From the cell containing the given text, extract its center point as (x, y) coordinate. 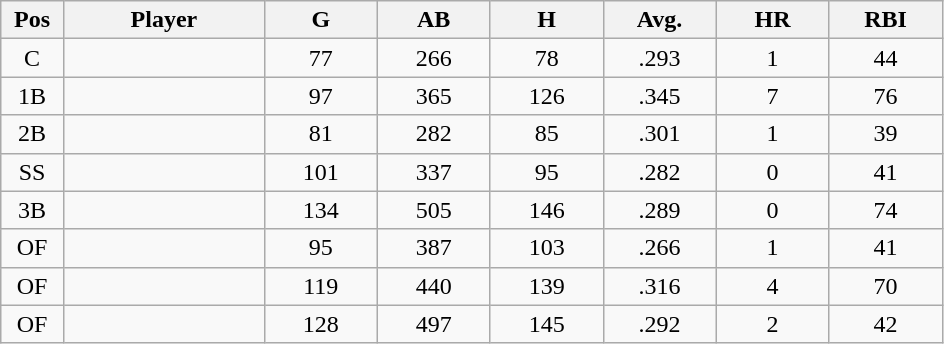
81 (320, 134)
2 (772, 324)
.293 (660, 58)
497 (434, 324)
101 (320, 172)
266 (434, 58)
119 (320, 286)
3B (32, 210)
4 (772, 286)
HR (772, 20)
103 (546, 248)
42 (886, 324)
70 (886, 286)
146 (546, 210)
44 (886, 58)
.292 (660, 324)
365 (434, 96)
85 (546, 134)
74 (886, 210)
139 (546, 286)
.316 (660, 286)
440 (434, 286)
7 (772, 96)
AB (434, 20)
97 (320, 96)
76 (886, 96)
.282 (660, 172)
RBI (886, 20)
505 (434, 210)
128 (320, 324)
.301 (660, 134)
134 (320, 210)
.289 (660, 210)
SS (32, 172)
282 (434, 134)
Pos (32, 20)
.345 (660, 96)
337 (434, 172)
77 (320, 58)
G (320, 20)
78 (546, 58)
2B (32, 134)
Player (164, 20)
126 (546, 96)
H (546, 20)
145 (546, 324)
387 (434, 248)
1B (32, 96)
.266 (660, 248)
Avg. (660, 20)
39 (886, 134)
C (32, 58)
